Locate the cell with the specified text and output its (X, Y) center coordinate. 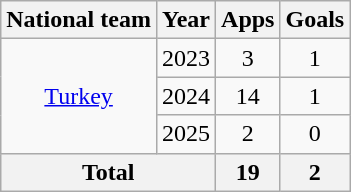
0 (315, 134)
Total (108, 172)
2025 (186, 134)
Apps (248, 20)
National team (79, 20)
2023 (186, 58)
Turkey (79, 96)
3 (248, 58)
19 (248, 172)
Year (186, 20)
14 (248, 96)
Goals (315, 20)
2024 (186, 96)
